Return the [X, Y] coordinate for the center point of the cell that contains the specified text.  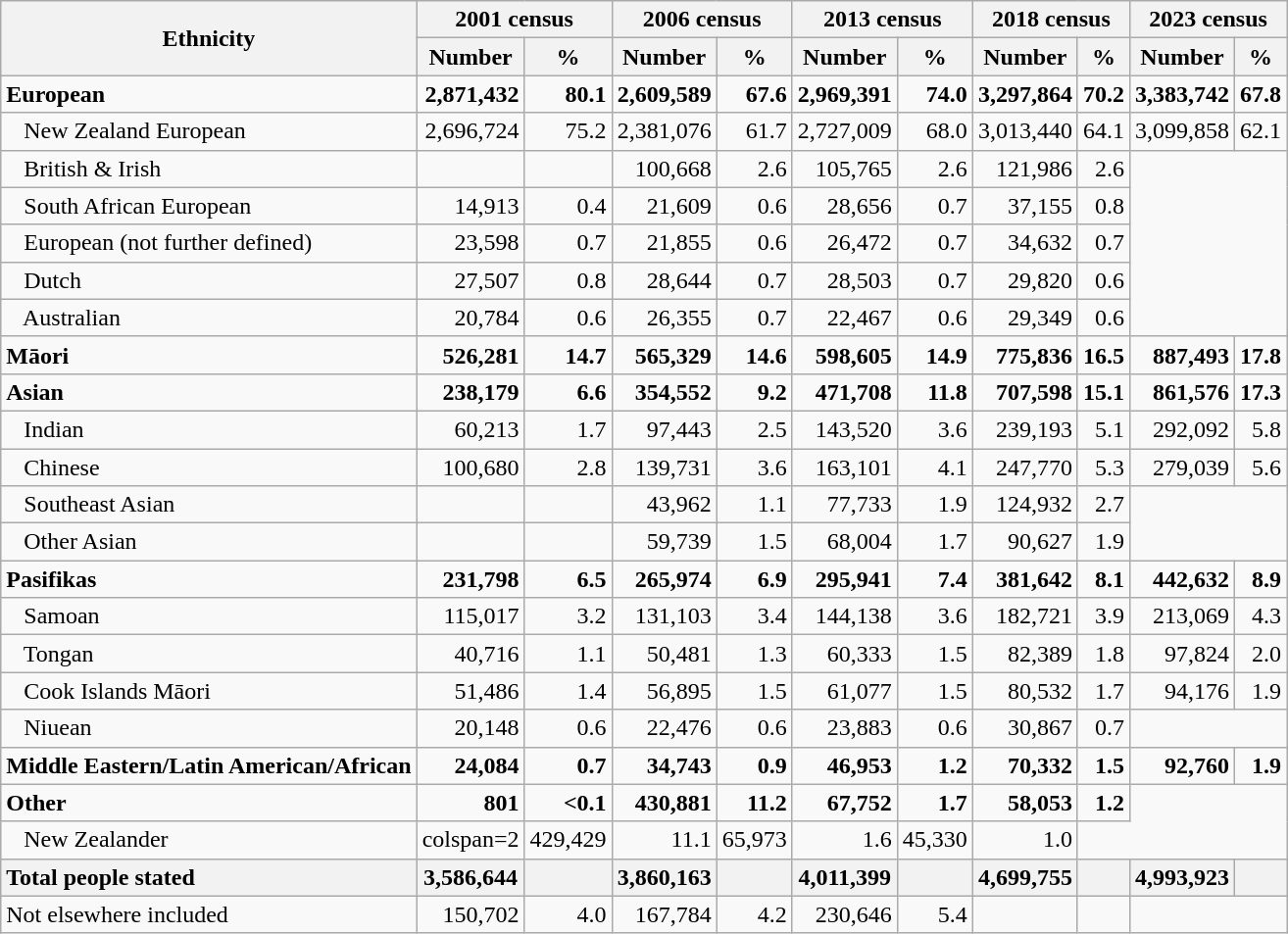
2013 census [882, 20]
77,733 [845, 505]
5.1 [1104, 429]
68.0 [935, 131]
80.1 [569, 94]
429,429 [569, 840]
6.5 [569, 579]
6.6 [569, 392]
60,213 [471, 429]
2,969,391 [845, 94]
16.5 [1104, 355]
115,017 [471, 616]
279,039 [1182, 467]
Māori [209, 355]
2023 census [1208, 20]
70,332 [1025, 765]
6.9 [755, 579]
5.6 [1261, 467]
60,333 [845, 654]
707,598 [1025, 392]
775,836 [1025, 355]
1.4 [569, 691]
New Zealander [209, 840]
67,752 [845, 803]
<0.1 [569, 803]
0.9 [755, 765]
100,680 [471, 467]
Middle Eastern/Latin American/African [209, 765]
22,476 [665, 728]
23,598 [471, 243]
23,883 [845, 728]
75.2 [569, 131]
2,609,589 [665, 94]
4,011,399 [845, 877]
37,155 [1025, 206]
Not elsewhere included [209, 914]
21,855 [665, 243]
Dutch [209, 280]
Total people stated [209, 877]
5.3 [1104, 467]
238,179 [471, 392]
62.1 [1261, 131]
3,860,163 [665, 877]
4,699,755 [1025, 877]
354,552 [665, 392]
11.2 [755, 803]
292,092 [1182, 429]
598,605 [845, 355]
7.4 [935, 579]
239,193 [1025, 429]
430,881 [665, 803]
European (not further defined) [209, 243]
Samoan [209, 616]
26,355 [665, 318]
887,493 [1182, 355]
2018 census [1051, 20]
70.2 [1104, 94]
56,895 [665, 691]
14.9 [935, 355]
colspan=2 [471, 840]
74.0 [935, 94]
4,993,923 [1182, 877]
131,103 [665, 616]
8.1 [1104, 579]
27,507 [471, 280]
28,644 [665, 280]
3.9 [1104, 616]
3,586,644 [471, 877]
9.2 [755, 392]
97,824 [1182, 654]
121,986 [1025, 169]
64.1 [1104, 131]
2.5 [755, 429]
2,727,009 [845, 131]
90,627 [1025, 542]
Other [209, 803]
Cook Islands Māori [209, 691]
50,481 [665, 654]
2,381,076 [665, 131]
Pasifikas [209, 579]
11.1 [665, 840]
381,642 [1025, 579]
801 [471, 803]
1.6 [845, 840]
40,716 [471, 654]
34,632 [1025, 243]
30,867 [1025, 728]
24,084 [471, 765]
94,176 [1182, 691]
46,953 [845, 765]
0.4 [569, 206]
97,443 [665, 429]
167,784 [665, 914]
4.1 [935, 467]
Niuean [209, 728]
2,871,432 [471, 94]
1.3 [755, 654]
80,532 [1025, 691]
Ethnicity [209, 38]
Chinese [209, 467]
45,330 [935, 840]
51,486 [471, 691]
265,974 [665, 579]
182,721 [1025, 616]
34,743 [665, 765]
2.8 [569, 467]
Australian [209, 318]
2,696,724 [471, 131]
22,467 [845, 318]
2.0 [1261, 654]
105,765 [845, 169]
14.6 [755, 355]
Asian [209, 392]
139,731 [665, 467]
61,077 [845, 691]
2.7 [1104, 505]
59,739 [665, 542]
European [209, 94]
20,148 [471, 728]
2006 census [702, 20]
21,609 [665, 206]
3.4 [755, 616]
4.3 [1261, 616]
26,472 [845, 243]
29,349 [1025, 318]
8.9 [1261, 579]
British & Irish [209, 169]
29,820 [1025, 280]
67.6 [755, 94]
New Zealand European [209, 131]
150,702 [471, 914]
3,383,742 [1182, 94]
2001 census [514, 20]
61.7 [755, 131]
3,099,858 [1182, 131]
144,138 [845, 616]
471,708 [845, 392]
4.0 [569, 914]
163,101 [845, 467]
Other Asian [209, 542]
247,770 [1025, 467]
20,784 [471, 318]
4.2 [755, 914]
South African European [209, 206]
861,576 [1182, 392]
231,798 [471, 579]
100,668 [665, 169]
124,932 [1025, 505]
15.1 [1104, 392]
11.8 [935, 392]
28,503 [845, 280]
5.4 [935, 914]
565,329 [665, 355]
28,656 [845, 206]
526,281 [471, 355]
5.8 [1261, 429]
14,913 [471, 206]
67.8 [1261, 94]
65,973 [755, 840]
Southeast Asian [209, 505]
58,053 [1025, 803]
14.7 [569, 355]
17.3 [1261, 392]
442,632 [1182, 579]
3.2 [569, 616]
143,520 [845, 429]
3,297,864 [1025, 94]
92,760 [1182, 765]
82,389 [1025, 654]
3,013,440 [1025, 131]
43,962 [665, 505]
295,941 [845, 579]
213,069 [1182, 616]
230,646 [845, 914]
1.8 [1104, 654]
17.8 [1261, 355]
Tongan [209, 654]
1.0 [1025, 840]
68,004 [845, 542]
Indian [209, 429]
